Extract the (X, Y) coordinate from the center of the cell holding the provided text.  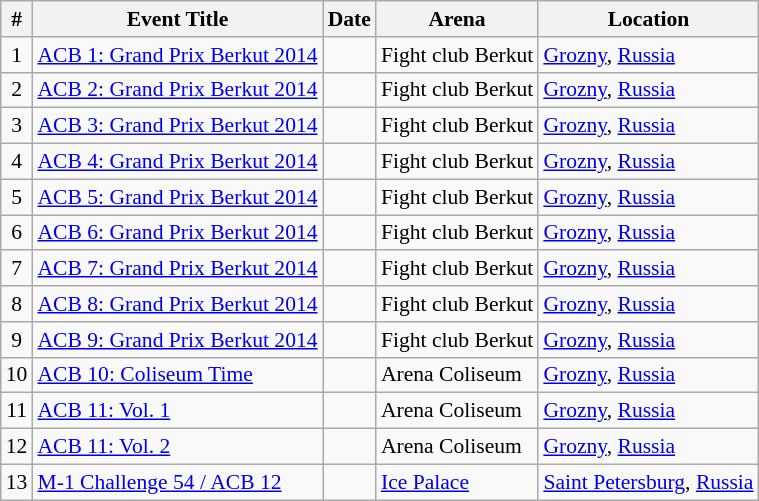
5 (17, 197)
12 (17, 447)
ACB 6: Grand Prix Berkut 2014 (177, 233)
4 (17, 162)
2 (17, 90)
1 (17, 55)
M-1 Challenge 54 / ACB 12 (177, 482)
ACB 1: Grand Prix Berkut 2014 (177, 55)
Arena (457, 19)
ACB 5: Grand Prix Berkut 2014 (177, 197)
6 (17, 233)
8 (17, 304)
Saint Petersburg, Russia (648, 482)
ACB 11: Vol. 2 (177, 447)
Event Title (177, 19)
ACB 10: Coliseum Time (177, 375)
ACB 8: Grand Prix Berkut 2014 (177, 304)
ACB 11: Vol. 1 (177, 411)
Date (350, 19)
13 (17, 482)
ACB 2: Grand Prix Berkut 2014 (177, 90)
9 (17, 340)
7 (17, 269)
# (17, 19)
ACB 9: Grand Prix Berkut 2014 (177, 340)
3 (17, 126)
10 (17, 375)
ACB 4: Grand Prix Berkut 2014 (177, 162)
ACB 7: Grand Prix Berkut 2014 (177, 269)
Ice Palace (457, 482)
Location (648, 19)
ACB 3: Grand Prix Berkut 2014 (177, 126)
11 (17, 411)
